Return (X, Y) of the center of cell containing provided text 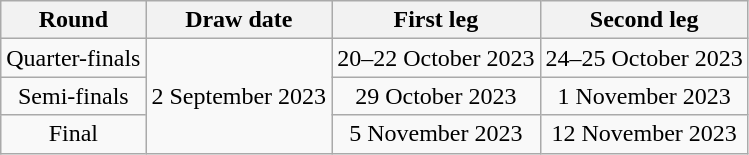
Draw date (239, 20)
5 November 2023 (436, 134)
First leg (436, 20)
Semi-finals (74, 96)
Second leg (644, 20)
20–22 October 2023 (436, 58)
2 September 2023 (239, 96)
1 November 2023 (644, 96)
24–25 October 2023 (644, 58)
Quarter-finals (74, 58)
12 November 2023 (644, 134)
29 October 2023 (436, 96)
Round (74, 20)
Final (74, 134)
